Find where the given text appears and provide that cell's center as (x, y) coordinate. 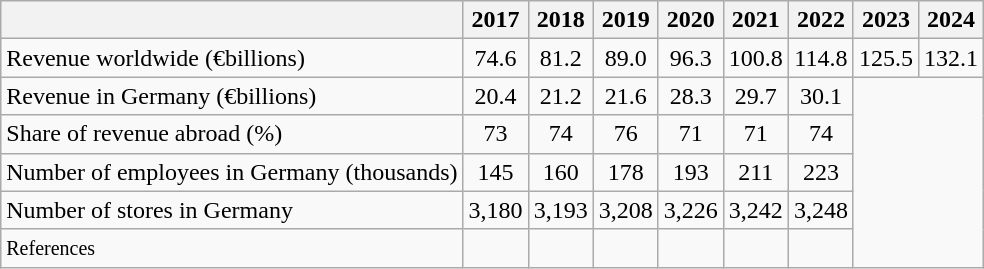
2020 (690, 20)
Number of employees in Germany (thousands) (232, 172)
81.2 (560, 58)
89.0 (626, 58)
100.8 (756, 58)
30.1 (820, 96)
References (232, 248)
2021 (756, 20)
Share of revenue abroad (%) (232, 134)
21.6 (626, 96)
145 (496, 172)
2017 (496, 20)
125.5 (886, 58)
Revenue worldwide (€billions) (232, 58)
73 (496, 134)
2019 (626, 20)
193 (690, 172)
223 (820, 172)
74.6 (496, 58)
160 (560, 172)
96.3 (690, 58)
114.8 (820, 58)
3,208 (626, 210)
29.7 (756, 96)
3,226 (690, 210)
76 (626, 134)
2018 (560, 20)
2023 (886, 20)
28.3 (690, 96)
3,180 (496, 210)
2022 (820, 20)
21.2 (560, 96)
2024 (950, 20)
Revenue in Germany (€billions) (232, 96)
3,193 (560, 210)
3,248 (820, 210)
132.1 (950, 58)
Number of stores in Germany (232, 210)
20.4 (496, 96)
211 (756, 172)
178 (626, 172)
3,242 (756, 210)
